For the text-containing cell, return its midpoint in (X, Y) coordinate format. 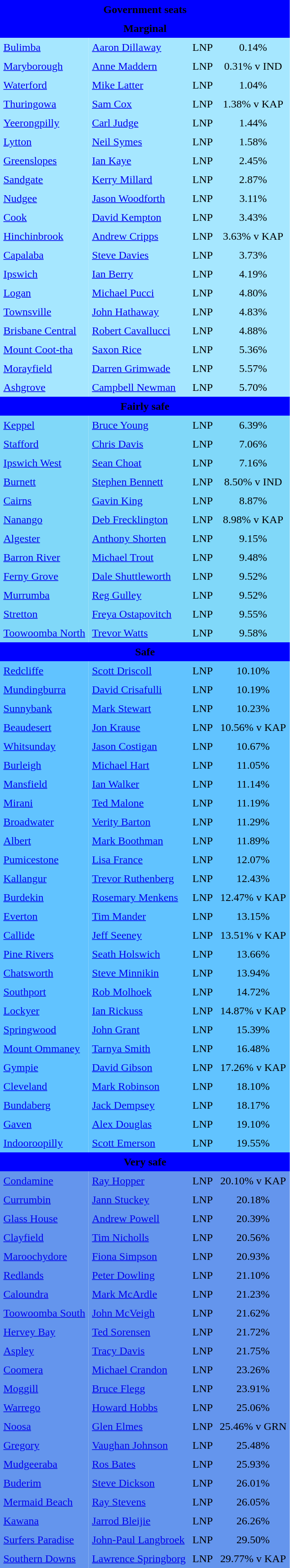
Mark Stewart (139, 709)
Whitsunday (44, 747)
Gavin King (139, 501)
Clayfield (44, 1238)
Sandgate (44, 180)
John McVeigh (139, 1313)
Coomera (44, 1370)
Ian Walker (139, 784)
Anthony Shorten (139, 539)
Hinchinbrook (44, 237)
3.63% v KAP (253, 237)
Redcliffe (44, 671)
Mike Latter (139, 85)
Lisa France (139, 860)
Chris Davis (139, 444)
Stephen Bennett (139, 482)
Darren Grimwade (139, 369)
21.72% (253, 1332)
Burnett (44, 482)
Callide (44, 936)
Andrew Powell (139, 1219)
John Hathaway (139, 312)
Jann Stuckey (139, 1200)
Keppel (44, 426)
Ted Sorensen (139, 1332)
Safe (145, 652)
Nudgee (44, 199)
Anne Maddern (139, 67)
Beaudesert (44, 728)
Mark McArdle (139, 1295)
21.75% (253, 1351)
3.43% (253, 218)
Pumicestone (44, 860)
Ian Rickuss (139, 1011)
Glen Elmes (139, 1427)
Currumbin (44, 1200)
10.23% (253, 709)
Aaron Dillaway (139, 48)
Glass House (44, 1219)
David Kempton (139, 218)
8.98% v KAP (253, 520)
14.72% (253, 992)
Brisbane Central (44, 331)
Caloundra (44, 1295)
Cook (44, 218)
Mundingburra (44, 690)
Howard Hobbs (139, 1408)
Seath Holswich (139, 954)
11.19% (253, 803)
Campbell Newman (139, 388)
Alex Douglas (139, 1124)
Ros Bates (139, 1465)
16.48% (253, 1049)
Deb Frecklington (139, 520)
25.93% (253, 1465)
9.58% (253, 633)
Trevor Ruthenberg (139, 879)
11.05% (253, 766)
19.55% (253, 1143)
Greenslopes (44, 161)
11.14% (253, 784)
Surfers Paradise (44, 1540)
23.26% (253, 1370)
Toowoomba South (44, 1313)
13.15% (253, 917)
Jeff Seeney (139, 936)
12.07% (253, 860)
1.44% (253, 123)
Neil Symes (139, 142)
Rob Molhoek (139, 992)
Toowoomba North (44, 633)
0.31% v IND (253, 67)
Springwood (44, 1030)
8.87% (253, 501)
Michael Crandon (139, 1370)
Ferny Grove (44, 577)
21.23% (253, 1295)
Albert (44, 841)
6.39% (253, 426)
Jon Krause (139, 728)
7.06% (253, 444)
Michael Pucci (139, 293)
Cleveland (44, 1087)
13.94% (253, 973)
Warrego (44, 1408)
13.66% (253, 954)
Algester (44, 539)
Sunnybank (44, 709)
10.10% (253, 671)
14.87% v KAP (253, 1011)
21.62% (253, 1313)
1.58% (253, 142)
5.57% (253, 369)
23.91% (253, 1389)
Mirani (44, 803)
9.15% (253, 539)
Aspley (44, 1351)
25.46% v GRN (253, 1427)
8.50% v IND (253, 482)
18.10% (253, 1087)
26.05% (253, 1502)
Jack Dempsey (139, 1106)
Thuringowa (44, 104)
Tracy Davis (139, 1351)
Marginal (145, 29)
Dale Shuttleworth (139, 577)
Steve Dickson (139, 1483)
Broadwater (44, 822)
Bruce Flegg (139, 1389)
20.18% (253, 1200)
David Crisafulli (139, 690)
Murrumba (44, 596)
Jason Woodforth (139, 199)
1.04% (253, 85)
Indooroopilly (44, 1143)
Ray Stevens (139, 1502)
5.70% (253, 388)
25.06% (253, 1408)
11.89% (253, 841)
Barron River (44, 558)
Ted Malone (139, 803)
7.16% (253, 463)
Nanango (44, 520)
Peter Dowling (139, 1276)
Ipswich (44, 274)
Jarrod Bleijie (139, 1521)
3.73% (253, 255)
Gympie (44, 1068)
Bulimba (44, 48)
Lytton (44, 142)
Fairly safe (145, 407)
Mark Robinson (139, 1087)
4.19% (253, 274)
Kerry Millard (139, 180)
Verity Barton (139, 822)
9.55% (253, 614)
Very safe (145, 1162)
Carl Judge (139, 123)
20.39% (253, 1219)
Everton (44, 917)
Kallangur (44, 879)
Gaven (44, 1124)
Fiona Simpson (139, 1257)
Ashgrove (44, 388)
21.10% (253, 1276)
Morayfield (44, 369)
Hervey Bay (44, 1332)
Mermaid Beach (44, 1502)
12.43% (253, 879)
Mudgeeraba (44, 1465)
Michael Hart (139, 766)
25.48% (253, 1446)
Mansfield (44, 784)
Steve Davies (139, 255)
Tim Mander (139, 917)
Bruce Young (139, 426)
Cairns (44, 501)
Bundaberg (44, 1106)
Sean Choat (139, 463)
Capalaba (44, 255)
18.17% (253, 1106)
Yeerongpilly (44, 123)
Freya Ostapovitch (139, 614)
2.87% (253, 180)
5.36% (253, 350)
Tarnya Smith (139, 1049)
Ipswich West (44, 463)
Redlands (44, 1276)
19.10% (253, 1124)
Michael Trout (139, 558)
0.14% (253, 48)
15.39% (253, 1030)
Reg Gulley (139, 596)
Buderim (44, 1483)
10.19% (253, 690)
20.10% v KAP (253, 1181)
29.50% (253, 1540)
Mount Ommaney (44, 1049)
1.38% v KAP (253, 104)
Kawana (44, 1521)
John-Paul Langbroek (139, 1540)
Maryborough (44, 67)
20.56% (253, 1238)
Waterford (44, 85)
4.80% (253, 293)
4.88% (253, 331)
3.11% (253, 199)
20.93% (253, 1257)
David Gibson (139, 1068)
Chatsworth (44, 973)
Ray Hopper (139, 1181)
Townsville (44, 312)
Tim Nicholls (139, 1238)
Stafford (44, 444)
10.56% v KAP (253, 728)
2.45% (253, 161)
Lockyer (44, 1011)
13.51% v KAP (253, 936)
Gregory (44, 1446)
Ian Kaye (139, 161)
17.26% v KAP (253, 1068)
10.67% (253, 747)
Mark Boothman (139, 841)
Saxon Rice (139, 350)
Maroochydore (44, 1257)
Moggill (44, 1389)
9.48% (253, 558)
Trevor Watts (139, 633)
Burdekin (44, 898)
Logan (44, 293)
Southport (44, 992)
Condamine (44, 1181)
Andrew Cripps (139, 237)
Jason Costigan (139, 747)
Robert Cavallucci (139, 331)
Burleigh (44, 766)
Sam Cox (139, 104)
Mount Coot-tha (44, 350)
11.29% (253, 822)
Ian Berry (139, 274)
Pine Rivers (44, 954)
26.26% (253, 1521)
Rosemary Menkens (139, 898)
Scott Driscoll (139, 671)
Scott Emerson (139, 1143)
4.83% (253, 312)
Vaughan Johnson (139, 1446)
26.01% (253, 1483)
Stretton (44, 614)
John Grant (139, 1030)
Government seats (145, 10)
12.47% v KAP (253, 898)
Steve Minnikin (139, 973)
Noosa (44, 1427)
